Return the [X, Y] coordinate for the center point of the cell that contains the specified text.  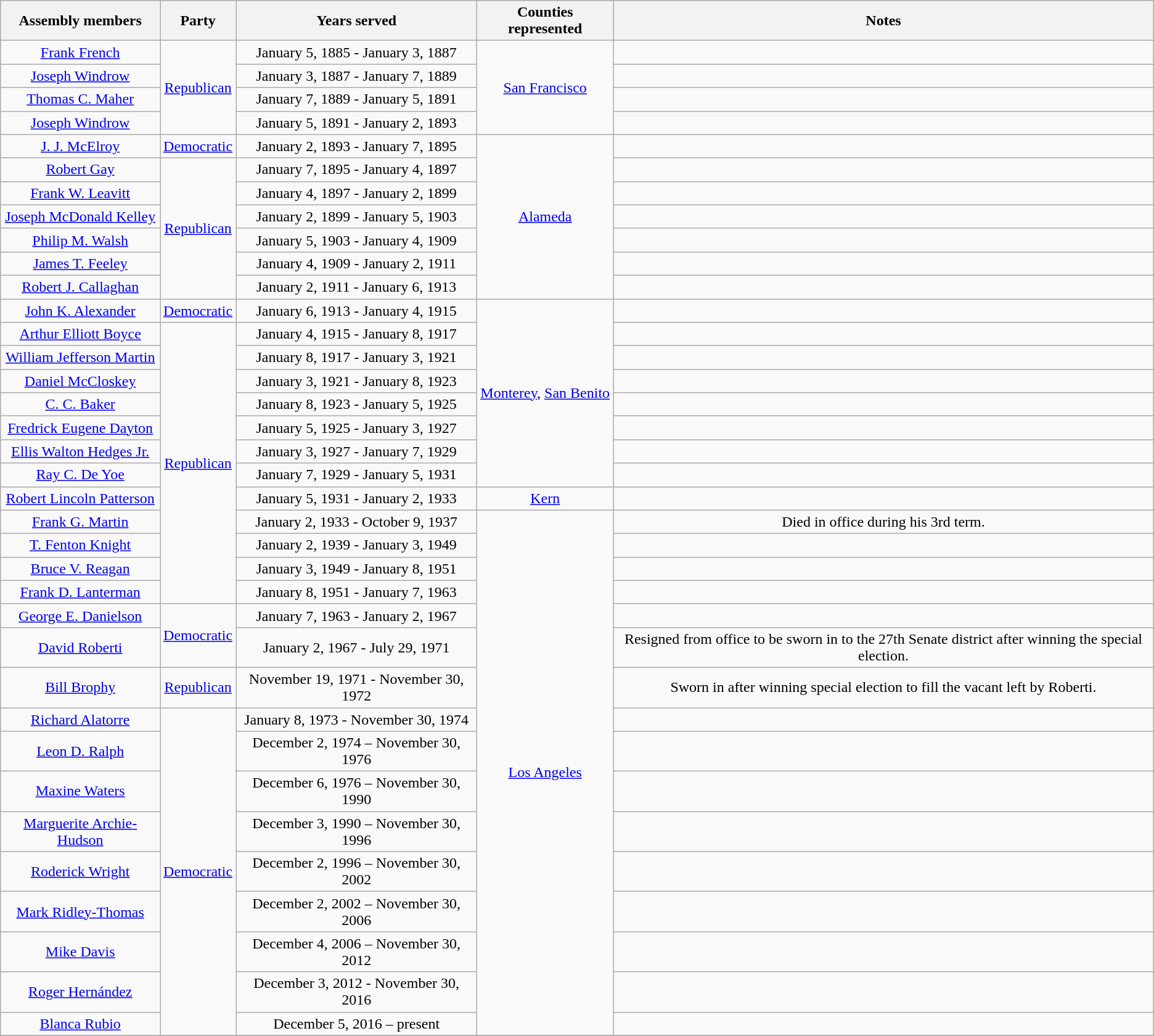
Frank D. Lanterman [80, 592]
Frank G. Martin [80, 522]
January 5, 1891 - January 2, 1893 [356, 123]
Years served [356, 21]
Roger Hernández [80, 992]
January 3, 1887 - January 7, 1889 [356, 76]
January 7, 1895 - January 4, 1897 [356, 170]
Frank W. Leavitt [80, 193]
January 5, 1925 - January 3, 1927 [356, 428]
Party [198, 21]
January 5, 1885 - January 3, 1887 [356, 52]
January 2, 1911 - January 6, 1913 [356, 287]
Counties represented [545, 21]
Bill Brophy [80, 687]
Bruce V. Reagan [80, 569]
T. Fenton Knight [80, 545]
January 2, 1939 - January 3, 1949 [356, 545]
Ray C. De Yoe [80, 475]
William Jefferson Martin [80, 358]
Robert J. Callaghan [80, 287]
January 8, 1951 - January 7, 1963 [356, 592]
John K. Alexander [80, 310]
January 8, 1973 - November 30, 1974 [356, 720]
January 7, 1963 - January 2, 1967 [356, 615]
Roderick Wright [80, 872]
December 2, 1974 – November 30, 1976 [356, 751]
Mike Davis [80, 952]
C. C. Baker [80, 405]
Frank French [80, 52]
Alameda [545, 216]
Leon D. Ralph [80, 751]
Mark Ridley-Thomas [80, 911]
Resigned from office to be sworn in to the 27th Senate district after winning the special election. [884, 647]
January 4, 1909 - January 2, 1911 [356, 263]
David Roberti [80, 647]
January 5, 1931 - January 2, 1933 [356, 498]
January 8, 1923 - January 5, 1925 [356, 405]
January 2, 1899 - January 5, 1903 [356, 216]
January 3, 1927 - January 7, 1929 [356, 451]
January 3, 1921 - January 8, 1923 [356, 381]
Joseph McDonald Kelley [80, 216]
December 5, 2016 – present [356, 1024]
January 2, 1967 - July 29, 1971 [356, 647]
J. J. McElroy [80, 146]
December 3, 1990 – November 30, 1996 [356, 831]
Kern [545, 498]
January 2, 1893 - January 7, 1895 [356, 146]
Philip M. Walsh [80, 240]
January 5, 1903 - January 4, 1909 [356, 240]
Blanca Rubio [80, 1024]
December 2, 1996 – November 30, 2002 [356, 872]
Thomas C. Maher [80, 99]
January 4, 1897 - January 2, 1899 [356, 193]
San Francisco [545, 88]
Maxine Waters [80, 792]
January 8, 1917 - January 3, 1921 [356, 358]
December 2, 2002 – November 30, 2006 [356, 911]
Sworn in after winning special election to fill the vacant left by Roberti. [884, 687]
Richard Alatorre [80, 720]
Marguerite Archie-Hudson [80, 831]
Assembly members [80, 21]
January 7, 1889 - January 5, 1891 [356, 99]
Robert Lincoln Patterson [80, 498]
January 7, 1929 - January 5, 1931 [356, 475]
December 4, 2006 – November 30, 2012 [356, 952]
December 3, 2012 - November 30, 2016 [356, 992]
James T. Feeley [80, 263]
Los Angeles [545, 773]
Arthur Elliott Boyce [80, 334]
Notes [884, 21]
Monterey, San Benito [545, 392]
December 6, 1976 – November 30, 1990 [356, 792]
January 4, 1915 - January 8, 1917 [356, 334]
Fredrick Eugene Dayton [80, 428]
January 3, 1949 - January 8, 1951 [356, 569]
January 2, 1933 - October 9, 1937 [356, 522]
Daniel McCloskey [80, 381]
November 19, 1971 - November 30, 1972 [356, 687]
Ellis Walton Hedges Jr. [80, 451]
Died in office during his 3rd term. [884, 522]
George E. Danielson [80, 615]
Robert Gay [80, 170]
January 6, 1913 - January 4, 1915 [356, 310]
